Return the [x, y] coordinate for the center point of the cell that contains the specified text.  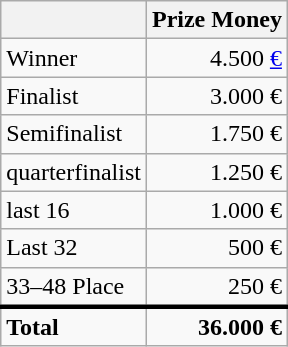
250 € [216, 287]
quarterfinalist [74, 172]
last 16 [74, 210]
33–48 Place [74, 287]
Semifinalist [74, 134]
36.000 € [216, 327]
Winner [74, 58]
Total [74, 327]
1.000 € [216, 210]
Prize Money [216, 20]
1.250 € [216, 172]
Last 32 [74, 248]
3.000 € [216, 96]
4.500 € [216, 58]
Finalist [74, 96]
500 € [216, 248]
1.750 € [216, 134]
